Extract the [X, Y] coordinate from the center of the cell holding the provided text.  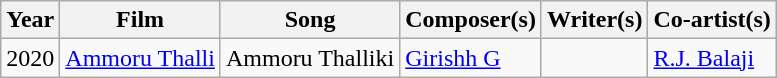
Girishh G [471, 58]
Ammoru Thalli [140, 58]
R.J. Balaji [712, 58]
Composer(s) [471, 20]
Year [30, 20]
Film [140, 20]
Ammoru Thalliki [310, 58]
Song [310, 20]
2020 [30, 58]
Co-artist(s) [712, 20]
Writer(s) [594, 20]
